Detect which cell encompasses the target text, then output its [x, y] center coordinate. 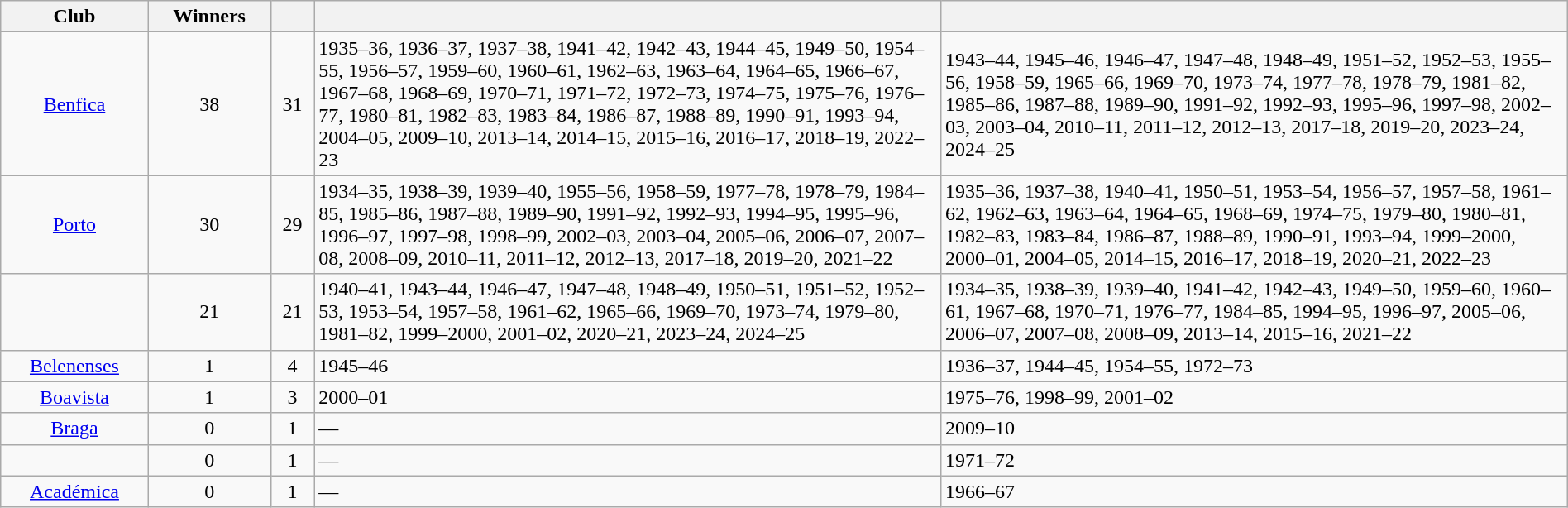
Porto [74, 225]
29 [293, 225]
38 [209, 104]
Winners [209, 17]
Braga [74, 429]
4 [293, 366]
Académica [74, 491]
30 [209, 225]
1971–72 [1254, 460]
1975–76, 1998–99, 2001–02 [1254, 397]
Benfica [74, 104]
Belenenses [74, 366]
2009–10 [1254, 429]
3 [293, 397]
1966–67 [1254, 491]
Boavista [74, 397]
1936–37, 1944–45, 1954–55, 1972–73 [1254, 366]
1945–46 [628, 366]
2000–01 [628, 397]
Club [74, 17]
31 [293, 104]
